Locate the cell with the specified text and output its (x, y) center coordinate. 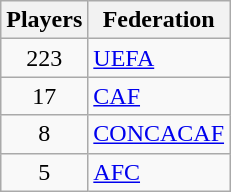
Federation (159, 20)
223 (44, 58)
AFC (159, 172)
5 (44, 172)
CONCACAF (159, 134)
17 (44, 96)
CAF (159, 96)
UEFA (159, 58)
Players (44, 20)
8 (44, 134)
